Return [X, Y] of the center of cell containing provided text 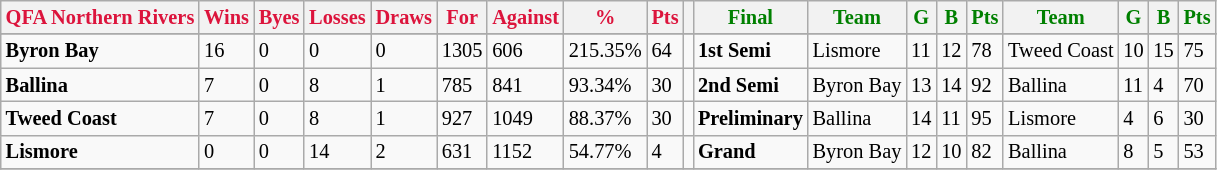
54.77% [606, 152]
5 [1164, 152]
1305 [462, 51]
Draws [404, 17]
93.34% [606, 85]
70 [1198, 85]
Preliminary [750, 118]
92 [984, 85]
53 [1198, 152]
927 [462, 118]
15 [1164, 51]
75 [1198, 51]
% [606, 17]
6 [1164, 118]
2 [404, 152]
606 [526, 51]
1st Semi [750, 51]
82 [984, 152]
95 [984, 118]
841 [526, 85]
785 [462, 85]
QFA Northern Rivers [100, 17]
631 [462, 152]
64 [666, 51]
1152 [526, 152]
Grand [750, 152]
Wins [226, 17]
13 [921, 85]
Against [526, 17]
Byes [279, 17]
Losses [337, 17]
2nd Semi [750, 85]
88.37% [606, 118]
215.35% [606, 51]
1049 [526, 118]
Final [750, 17]
78 [984, 51]
For [462, 17]
16 [226, 51]
